Locate the cell with the specified text and output its [X, Y] center coordinate. 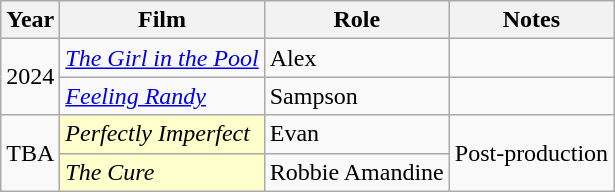
The Cure [162, 172]
Evan [356, 134]
Feeling Randy [162, 96]
The Girl in the Pool [162, 58]
TBA [30, 153]
Role [356, 20]
Robbie Amandine [356, 172]
Post-production [531, 153]
2024 [30, 77]
Notes [531, 20]
Alex [356, 58]
Perfectly Imperfect [162, 134]
Sampson [356, 96]
Film [162, 20]
Year [30, 20]
